Pinpoint the cell where the given text exists, returning its [X, Y] midpoint coordinate. 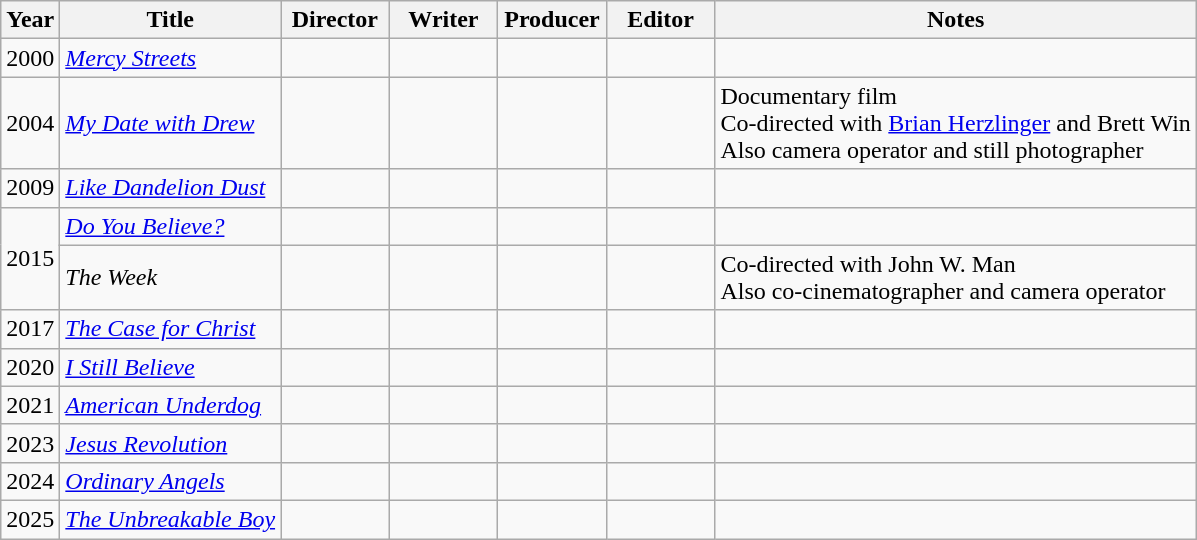
American Underdog [170, 405]
I Still Believe [170, 367]
Year [30, 20]
Mercy Streets [170, 58]
The Unbreakable Boy [170, 519]
2021 [30, 405]
Title [170, 20]
2023 [30, 443]
2004 [30, 123]
2000 [30, 58]
Jesus Revolution [170, 443]
Writer [444, 20]
Producer [552, 20]
The Case for Christ [170, 329]
Co-directed with John W. Man Also co-cinematographer and camera operator [956, 278]
2024 [30, 481]
Ordinary Angels [170, 481]
2017 [30, 329]
Editor [660, 20]
2009 [30, 188]
Like Dandelion Dust [170, 188]
Do You Believe? [170, 226]
Director [336, 20]
Documentary filmCo-directed with Brian Herzlinger and Brett WinAlso camera operator and still photographer [956, 123]
My Date with Drew [170, 123]
2015 [30, 258]
2020 [30, 367]
Notes [956, 20]
2025 [30, 519]
The Week [170, 278]
